Locate the cell with the specified text and output its [X, Y] center coordinate. 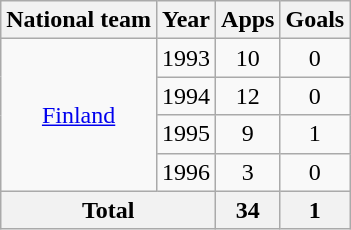
1994 [186, 96]
9 [248, 134]
Apps [248, 20]
12 [248, 96]
1993 [186, 58]
Total [108, 210]
3 [248, 172]
Goals [315, 20]
Finland [79, 115]
National team [79, 20]
1995 [186, 134]
34 [248, 210]
10 [248, 58]
1996 [186, 172]
Year [186, 20]
